Determine the [x, y] coordinate at the center of the cell enclosing the given text.  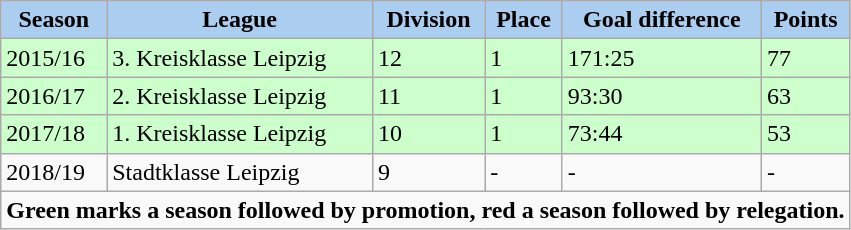
2. Kreisklasse Leipzig [240, 96]
53 [806, 134]
2017/18 [54, 134]
3. Kreisklasse Leipzig [240, 58]
63 [806, 96]
77 [806, 58]
Green marks a season followed by promotion, red a season followed by relegation. [426, 210]
Season [54, 20]
1. Kreisklasse Leipzig [240, 134]
Place [524, 20]
171:25 [662, 58]
2016/17 [54, 96]
9 [428, 172]
93:30 [662, 96]
10 [428, 134]
Points [806, 20]
League [240, 20]
Stadtklasse Leipzig [240, 172]
Division [428, 20]
11 [428, 96]
2015/16 [54, 58]
12 [428, 58]
Goal difference [662, 20]
2018/19 [54, 172]
73:44 [662, 134]
